Find where the given text appears and provide that cell's center as [x, y] coordinate. 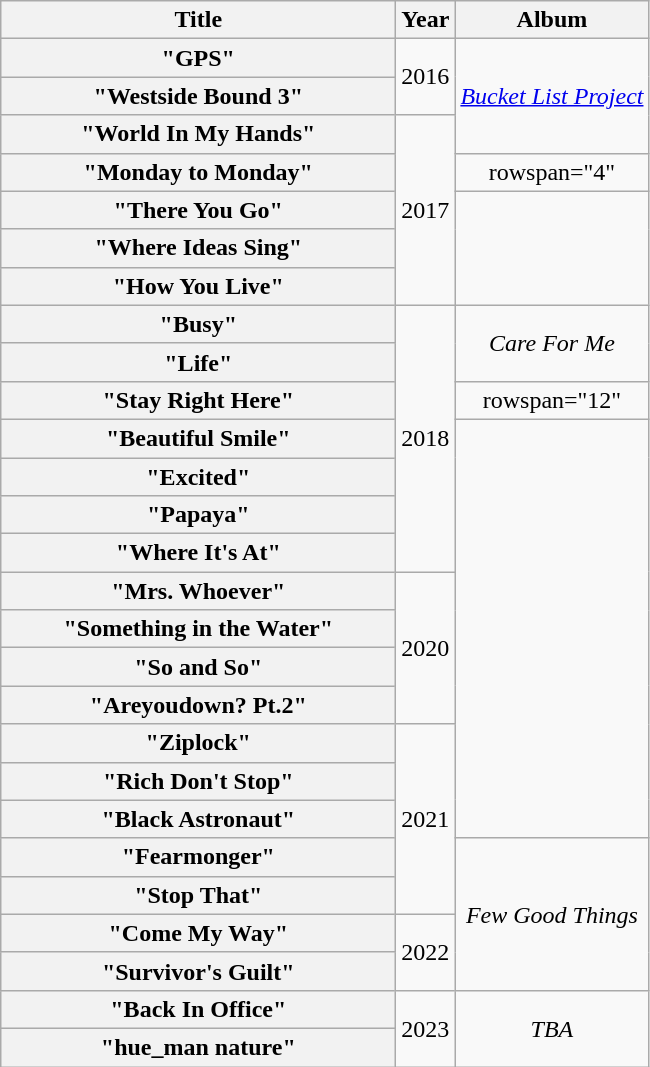
Bucket List Project [552, 96]
"Back In Office" [198, 1009]
"Monday to Monday" [198, 172]
rowspan="4" [552, 172]
"There You Go" [198, 210]
2018 [426, 438]
2020 [426, 648]
"World In My Hands" [198, 134]
"Papaya" [198, 515]
"Something in the Water" [198, 629]
"Areyoudown? Pt.2" [198, 705]
"Stay Right Here" [198, 400]
"Ziplock" [198, 743]
Few Good Things [552, 914]
Album [552, 20]
"So and So" [198, 667]
2016 [426, 77]
"Survivor's Guilt" [198, 971]
"Black Astronaut" [198, 819]
TBA [552, 1028]
2022 [426, 952]
"Mrs. Whoever" [198, 591]
Year [426, 20]
"Stop That" [198, 895]
2017 [426, 210]
"Excited" [198, 477]
Care For Me [552, 343]
"Where Ideas Sing" [198, 248]
"Beautiful Smile" [198, 438]
2021 [426, 819]
Title [198, 20]
"Come My Way" [198, 933]
"Rich Don't Stop" [198, 781]
2023 [426, 1028]
"GPS" [198, 58]
"hue_man nature" [198, 1047]
"Westside Bound 3" [198, 96]
"Fearmonger" [198, 857]
"How You Live" [198, 286]
"Where It's At" [198, 553]
"Busy" [198, 324]
"Life" [198, 362]
rowspan="12" [552, 400]
